Extract the (x, y) coordinate from the center of the cell holding the provided text.  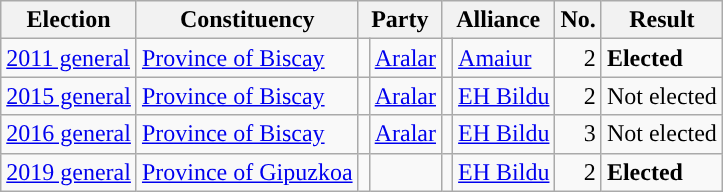
Province of Gipuzkoa (247, 172)
2016 general (69, 134)
Election (69, 20)
2019 general (69, 172)
2015 general (69, 96)
No. (578, 20)
Result (662, 20)
Alliance (498, 20)
Party (400, 20)
Amaiur (504, 58)
3 (578, 134)
2011 general (69, 58)
Constituency (247, 20)
